Search for the cell housing the specified text and yield its (x, y) center coordinate. 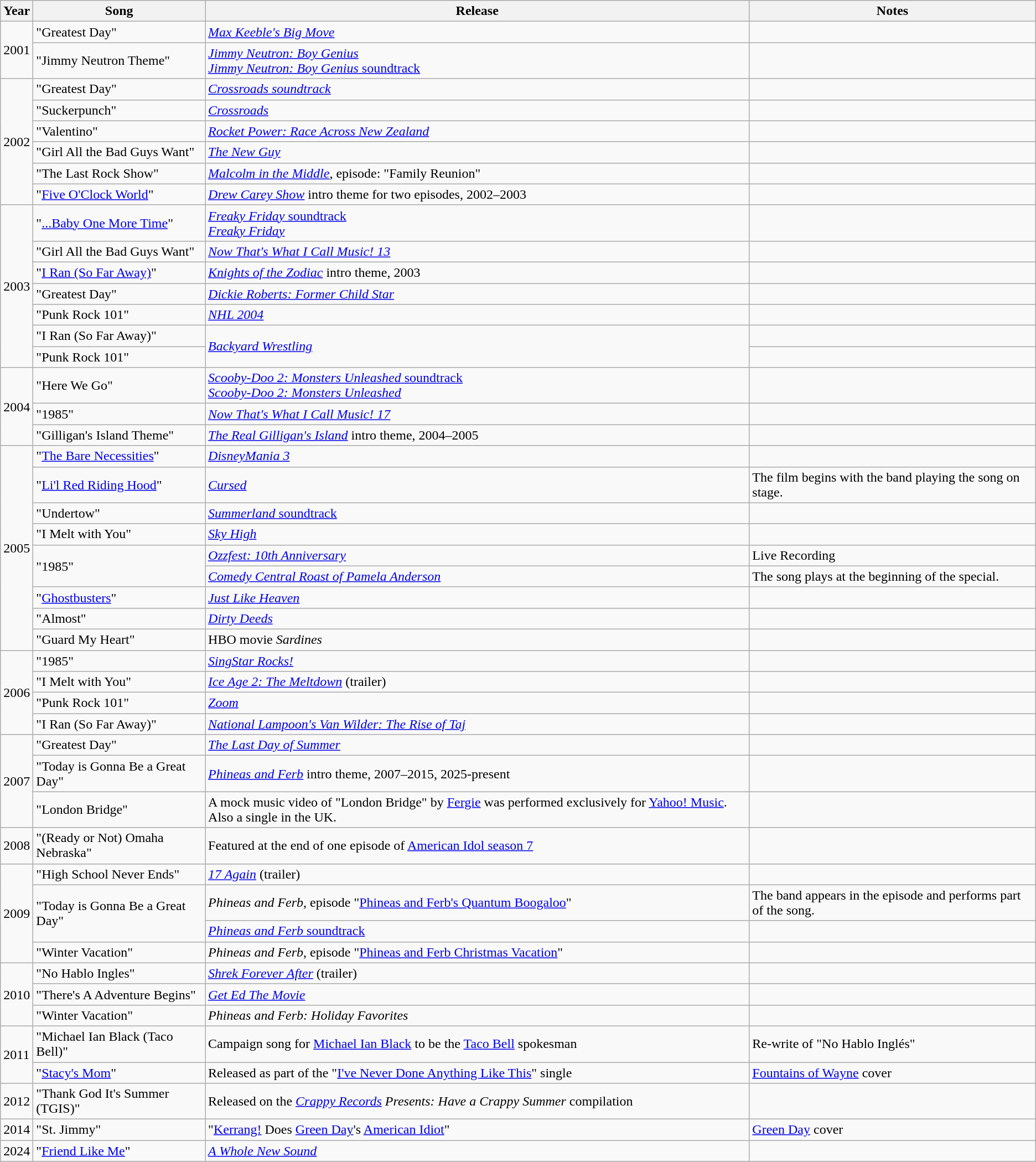
2014 (17, 1130)
2003 (17, 286)
Get Ed The Movie (477, 994)
"Stacy's Mom" (120, 1072)
"No Hablo Ingles" (120, 973)
"The Bare Necessities" (120, 456)
2024 (17, 1151)
Rocket Power: Race Across New Zealand (477, 131)
Dirty Deeds (477, 618)
Campaign song for Michael Ian Black to be the Taco Bell spokesman (477, 1044)
Phineas and Ferb soundtrack (477, 931)
Released as part of the "I've Never Done Anything Like This" single (477, 1072)
Summerland soundtrack (477, 513)
"Jimmy Neutron Theme" (120, 61)
Malcolm in the Middle, episode: "Family Reunion" (477, 173)
Year (17, 11)
"Kerrang! Does Green Day's American Idiot" (477, 1130)
Freaky Friday soundtrackFreaky Friday (477, 223)
2012 (17, 1102)
A mock music video of "London Bridge" by Fergie was performed exclusively for Yahoo! Music. Also a single in the UK. (477, 809)
HBO movie Sardines (477, 639)
"Five O'Clock World" (120, 194)
Drew Carey Show intro theme for two episodes, 2002–2003 (477, 194)
The song plays at the beginning of the special. (892, 576)
"...Baby One More Time" (120, 223)
The film begins with the band playing the song on stage. (892, 485)
17 Again (trailer) (477, 874)
DisneyMania 3 (477, 456)
Zoom (477, 703)
Now That's What I Call Music! 17 (477, 414)
2005 (17, 548)
2007 (17, 781)
The New Guy (477, 152)
Phineas and Ferb, episode "Phineas and Ferb Christmas Vacation" (477, 952)
Phineas and Ferb: Holiday Favorites (477, 1015)
"Li'l Red Riding Hood" (120, 485)
2010 (17, 994)
"Undertow" (120, 513)
Released on the Crappy Records Presents: Have a Crappy Summer compilation (477, 1102)
2006 (17, 692)
Sky High (477, 534)
"Valentino" (120, 131)
"Gilligan's Island Theme" (120, 435)
Phineas and Ferb intro theme, 2007–2015, 2025-present (477, 774)
Scooby-Doo 2: Monsters Unleashed soundtrackScooby-Doo 2: Monsters Unleashed (477, 385)
Release (477, 11)
Crossroads soundtrack (477, 89)
2002 (17, 142)
The Last Day of Summer (477, 745)
2001 (17, 50)
Fountains of Wayne cover (892, 1072)
"Almost" (120, 618)
The band appears in the episode and performs part of the song. (892, 902)
"Suckerpunch" (120, 110)
Cursed (477, 485)
"London Bridge" (120, 809)
Green Day cover (892, 1130)
"Guard My Heart" (120, 639)
Notes (892, 11)
"Here We Go" (120, 385)
NHL 2004 (477, 315)
Featured at the end of one episode of American Idol season 7 (477, 846)
2009 (17, 913)
Re-write of "No Hablo Inglés" (892, 1044)
Backyard Wrestling (477, 347)
Phineas and Ferb, episode "Phineas and Ferb's Quantum Boogaloo" (477, 902)
2008 (17, 846)
Max Keeble's Big Move (477, 32)
"Ghostbusters" (120, 597)
Knights of the Zodiac intro theme, 2003 (477, 272)
Dickie Roberts: Former Child Star (477, 294)
SingStar Rocks! (477, 660)
Jimmy Neutron: Boy GeniusJimmy Neutron: Boy Genius soundtrack (477, 61)
Just Like Heaven (477, 597)
"High School Never Ends" (120, 874)
"Friend Like Me" (120, 1151)
"St. Jimmy" (120, 1130)
"(Ready or Not) Omaha Nebraska" (120, 846)
"The Last Rock Show" (120, 173)
"There's A Adventure Begins" (120, 994)
Now That's What I Call Music! 13 (477, 251)
Comedy Central Roast of Pamela Anderson (477, 576)
"Michael Ian Black (Taco Bell)" (120, 1044)
2011 (17, 1054)
Live Recording (892, 555)
"Thank God It's Summer (TGIS)" (120, 1102)
2004 (17, 406)
National Lampoon's Van Wilder: The Rise of Taj (477, 724)
Ice Age 2: The Meltdown (trailer) (477, 682)
Crossroads (477, 110)
A Whole New Sound (477, 1151)
The Real Gilligan's Island intro theme, 2004–2005 (477, 435)
Ozzfest: 10th Anniversary (477, 555)
Song (120, 11)
Shrek Forever After (trailer) (477, 973)
